Search for the cell housing the specified text and yield its [x, y] center coordinate. 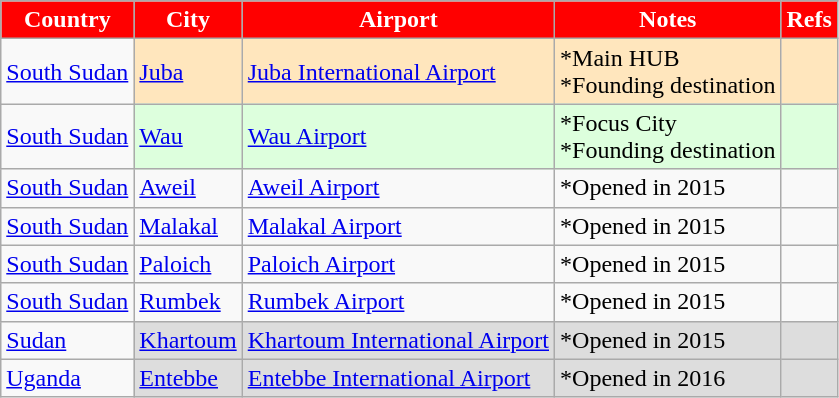
Malakal [188, 226]
*Focus City *Founding destination [668, 136]
Entebbe International Airport [398, 378]
Wau [188, 136]
Juba International Airport [398, 72]
Airport [398, 20]
City [188, 20]
Aweil Airport [398, 188]
*Main HUB *Founding destination [668, 72]
Sudan [68, 340]
Uganda [68, 378]
Refs [809, 20]
Rumbek [188, 302]
Country [68, 20]
Aweil [188, 188]
Notes [668, 20]
*Opened in 2016 [668, 378]
Paloich [188, 264]
Khartoum [188, 340]
Malakal Airport [398, 226]
Juba [188, 72]
Rumbek Airport [398, 302]
Wau Airport [398, 136]
Khartoum International Airport [398, 340]
Entebbe [188, 378]
Paloich Airport [398, 264]
